Return the [X, Y] coordinate for the center point of the cell that contains the specified text.  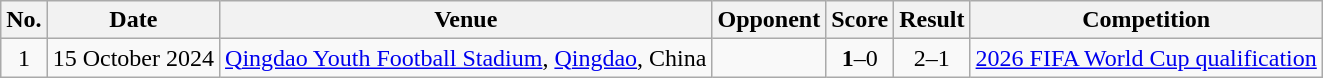
Date [133, 20]
Qingdao Youth Football Stadium, Qingdao, China [466, 58]
Competition [1146, 20]
2–1 [932, 58]
Opponent [769, 20]
No. [24, 20]
1 [24, 58]
1–0 [860, 58]
Result [932, 20]
Venue [466, 20]
Score [860, 20]
2026 FIFA World Cup qualification [1146, 58]
15 October 2024 [133, 58]
